Pinpoint the cell where the given text exists, returning its (X, Y) midpoint coordinate. 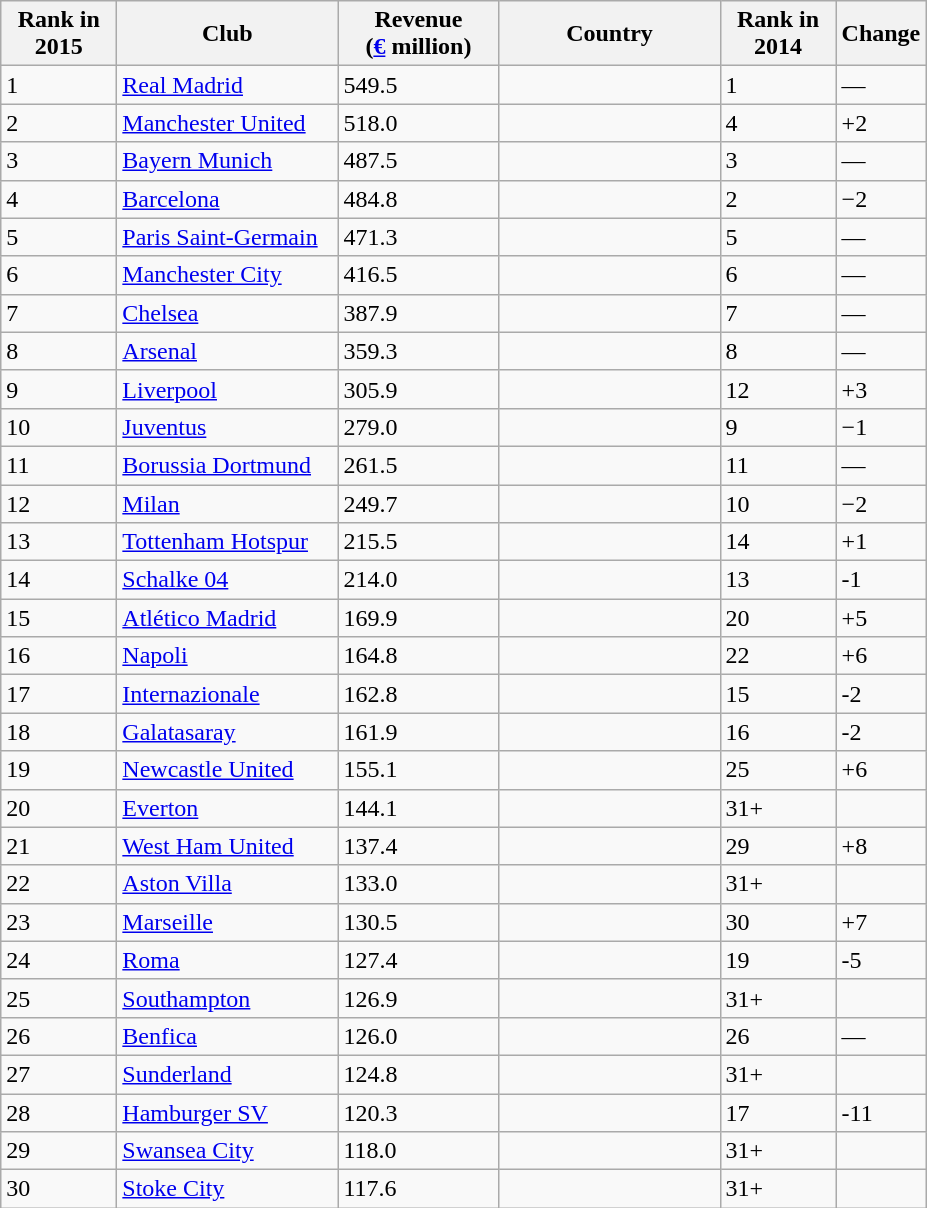
Napoli (228, 656)
Juventus (228, 427)
164.8 (418, 656)
+5 (881, 618)
Sunderland (228, 1074)
118.0 (418, 1151)
28 (59, 1113)
127.4 (418, 960)
23 (59, 922)
487.5 (418, 161)
Manchester United (228, 123)
126.0 (418, 1036)
155.1 (418, 770)
−1 (881, 427)
+3 (881, 389)
124.8 (418, 1074)
Manchester City (228, 275)
Borussia Dortmund (228, 465)
279.0 (418, 427)
Roma (228, 960)
261.5 (418, 465)
Liverpool (228, 389)
+8 (881, 846)
161.9 (418, 732)
120.3 (418, 1113)
Everton (228, 808)
305.9 (418, 389)
West Ham United (228, 846)
-11 (881, 1113)
Country (610, 34)
Schalke 04 (228, 580)
21 (59, 846)
Atlético Madrid (228, 618)
484.8 (418, 199)
133.0 (418, 884)
+7 (881, 922)
Newcastle United (228, 770)
Arsenal (228, 351)
Chelsea (228, 313)
137.4 (418, 846)
215.5 (418, 542)
Paris Saint-Germain (228, 237)
Aston Villa (228, 884)
214.0 (418, 580)
Rank in2015 (59, 34)
Barcelona (228, 199)
416.5 (418, 275)
Real Madrid (228, 85)
359.3 (418, 351)
162.8 (418, 694)
Change (881, 34)
387.9 (418, 313)
169.9 (418, 618)
Marseille (228, 922)
126.9 (418, 998)
Milan (228, 503)
Southampton (228, 998)
-5 (881, 960)
549.5 (418, 85)
Hamburger SV (228, 1113)
Rank in2014 (778, 34)
24 (59, 960)
Tottenham Hotspur (228, 542)
27 (59, 1074)
Galatasaray (228, 732)
Stoke City (228, 1189)
Internazionale (228, 694)
+1 (881, 542)
Bayern Munich (228, 161)
117.6 (418, 1189)
518.0 (418, 123)
Revenue (€ million) (418, 34)
130.5 (418, 922)
Benfica (228, 1036)
Club (228, 34)
249.7 (418, 503)
+2 (881, 123)
Swansea City (228, 1151)
144.1 (418, 808)
18 (59, 732)
471.3 (418, 237)
-1 (881, 580)
